Identify which cell holds the provided text, then report its (x, y) central coordinate. 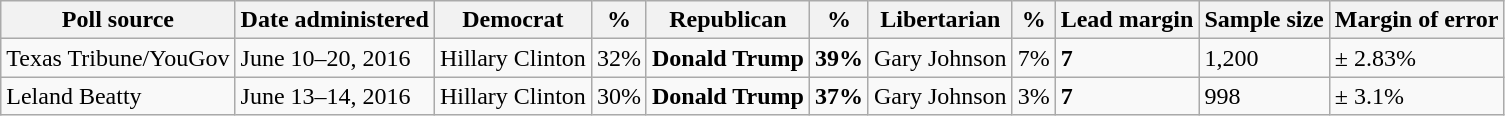
32% (618, 58)
Republican (728, 20)
Texas Tribune/YouGov (118, 58)
30% (618, 96)
June 13–14, 2016 (334, 96)
Democrat (512, 20)
Libertarian (940, 20)
1,200 (1264, 58)
7% (1034, 58)
Sample size (1264, 20)
39% (838, 58)
998 (1264, 96)
Lead margin (1127, 20)
Margin of error (1416, 20)
June 10–20, 2016 (334, 58)
3% (1034, 96)
± 2.83% (1416, 58)
± 3.1% (1416, 96)
Date administered (334, 20)
Leland Beatty (118, 96)
37% (838, 96)
Poll source (118, 20)
